Determine the [X, Y] coordinate at the center of the cell enclosing the given text.  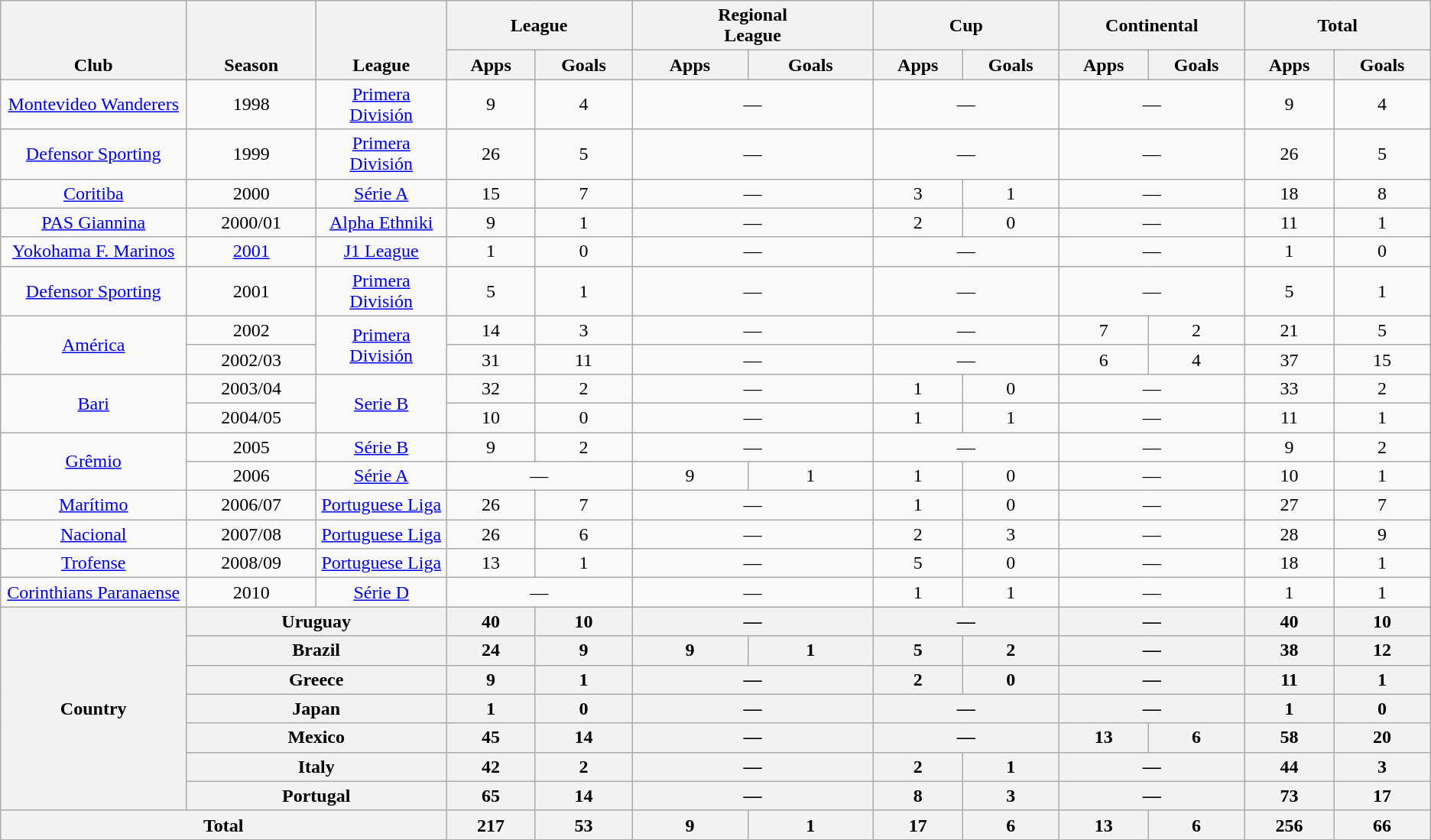
2000/01 [251, 222]
Brazil [316, 650]
2007/08 [251, 534]
44 [1289, 767]
2002/03 [251, 359]
2000 [251, 193]
Coritiba [93, 193]
Série D [381, 592]
2008/09 [251, 563]
Italy [316, 767]
53 [583, 825]
21 [1289, 330]
Série B [381, 447]
Alpha Ethniki [381, 222]
24 [491, 650]
31 [491, 359]
Mexico [316, 738]
RegionalLeague [753, 26]
2006/07 [251, 505]
2004/05 [251, 417]
Nacional [93, 534]
Portugal [316, 796]
38 [1289, 650]
217 [491, 825]
Marítimo [93, 505]
Club [93, 40]
Uruguay [316, 621]
2002 [251, 330]
Corinthians Paranaense [93, 592]
PAS Giannina [93, 222]
20 [1382, 738]
Season [251, 40]
32 [491, 388]
Bari [93, 403]
Continental [1151, 26]
65 [491, 796]
Serie B [381, 403]
América [93, 345]
J1 League [381, 251]
2005 [251, 447]
256 [1289, 825]
Greece [316, 679]
Montevideo Wanderers [93, 104]
73 [1289, 796]
28 [1289, 534]
1999 [251, 154]
2006 [251, 476]
Country [93, 709]
Trofense [93, 563]
45 [491, 738]
2003/04 [251, 388]
1998 [251, 104]
2010 [251, 592]
Grêmio [93, 462]
12 [1382, 650]
37 [1289, 359]
58 [1289, 738]
Yokohama F. Marinos [93, 251]
27 [1289, 505]
33 [1289, 388]
42 [491, 767]
Cup [966, 26]
66 [1382, 825]
Japan [316, 709]
